Pinpoint the cell where the given text exists, returning its (x, y) midpoint coordinate. 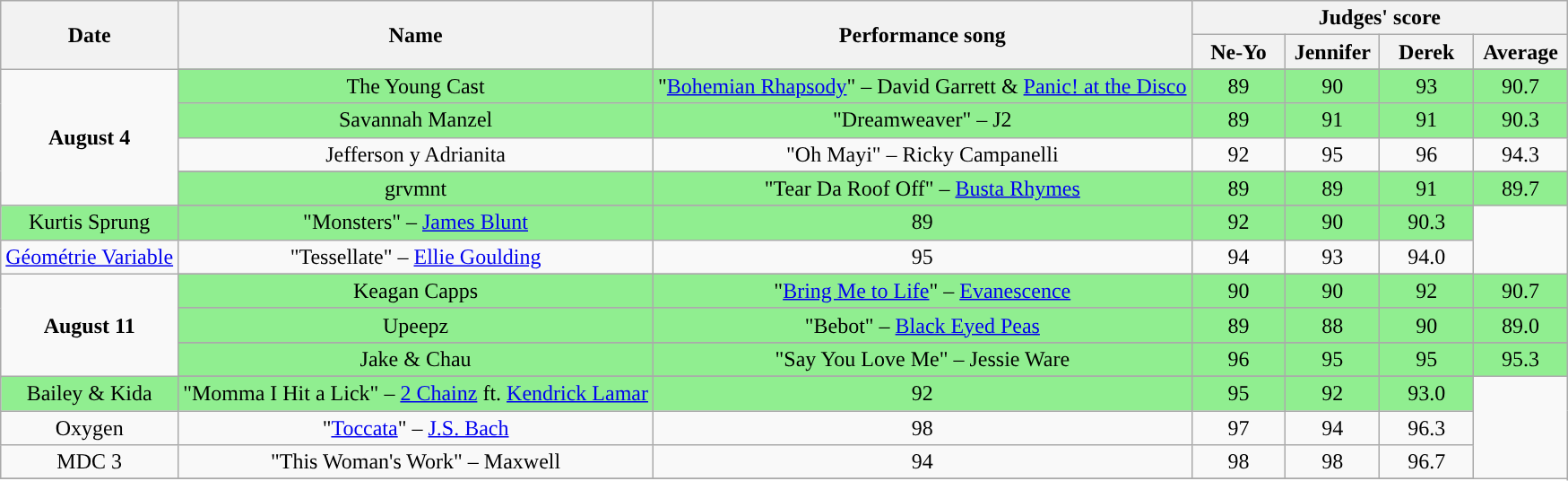
"Bebot" – Black Eyed Peas (923, 325)
Jennifer (1332, 52)
August 4 (90, 137)
Derek (1427, 52)
93.0 (1427, 393)
"Say You Love Me" – Jessie Ware (923, 359)
grvmnt (416, 188)
Jake & Chau (416, 359)
94.3 (1520, 154)
Kurtis Sprung (90, 223)
August 11 (90, 325)
Jefferson y Adrianita (416, 154)
"Dreamweaver" – J2 (923, 120)
Bailey & Kida (90, 393)
Oxygen (90, 428)
"Tear Da Roof Off" – Busta Rhymes (923, 188)
"Oh Mayi" – Ricky Campanelli (923, 154)
"Momma I Hit a Lick" – 2 Chainz ft. Kendrick Lamar (416, 393)
Performance song (923, 35)
Name (416, 35)
89.0 (1520, 325)
95.3 (1520, 359)
"This Woman's Work" – Maxwell (416, 462)
Average (1520, 52)
Judges' score (1379, 18)
Géométrie Variable (90, 257)
"Monsters" – James Blunt (416, 223)
97 (1239, 428)
"Bohemian Rhapsody" – David Garrett & Panic! at the Disco (923, 86)
"Toccata" – J.S. Bach (416, 428)
"Tessellate" – Ellie Goulding (416, 257)
96.3 (1427, 428)
Keagan Capps (416, 291)
Savannah Manzel (416, 120)
Date (90, 35)
89.7 (1520, 188)
"Bring Me to Life" – Evanescence (923, 291)
Ne-Yo (1239, 52)
94.0 (1427, 257)
88 (1332, 325)
Upeepz (416, 325)
96.7 (1427, 462)
MDC 3 (90, 462)
The Young Cast (416, 86)
